Extract the [x, y] coordinate from the center of the cell holding the provided text.  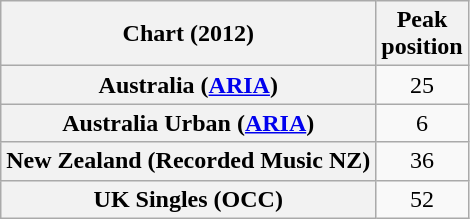
6 [422, 123]
New Zealand (Recorded Music NZ) [188, 161]
Australia (ARIA) [188, 85]
36 [422, 161]
52 [422, 199]
UK Singles (OCC) [188, 199]
Peakposition [422, 34]
Chart (2012) [188, 34]
Australia Urban (ARIA) [188, 123]
25 [422, 85]
